Extract the (X, Y) coordinate from the center of the cell holding the provided text.  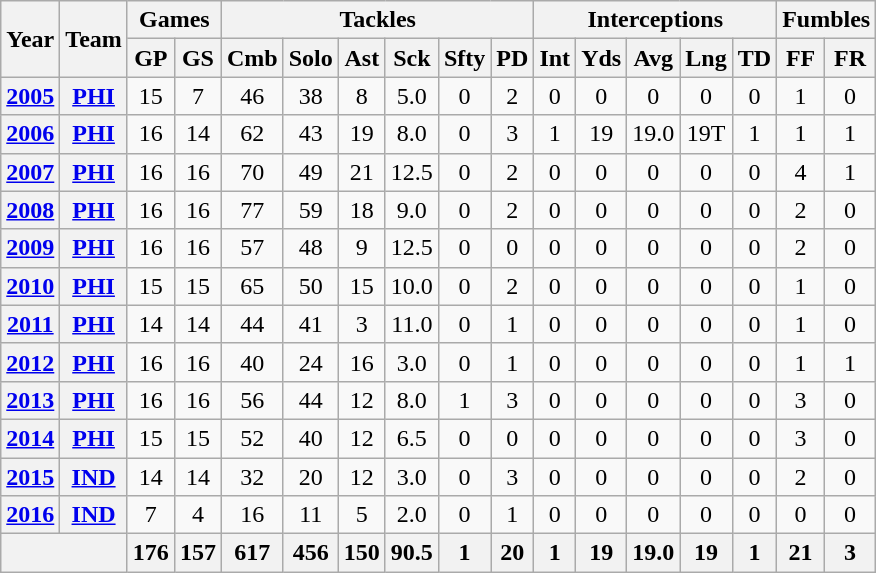
38 (310, 96)
5 (362, 515)
Ast (362, 58)
11.0 (412, 324)
2015 (30, 477)
157 (198, 553)
2005 (30, 96)
Int (555, 58)
Year (30, 39)
FR (850, 58)
90.5 (412, 553)
Fumbles (826, 20)
2013 (30, 400)
Tackles (377, 20)
2016 (30, 515)
Sfty (464, 58)
24 (310, 362)
41 (310, 324)
56 (252, 400)
52 (252, 438)
150 (362, 553)
Solo (310, 58)
43 (310, 134)
9.0 (412, 210)
11 (310, 515)
Cmb (252, 58)
5.0 (412, 96)
57 (252, 248)
Games (174, 20)
48 (310, 248)
2008 (30, 210)
32 (252, 477)
PD (512, 58)
50 (310, 286)
46 (252, 96)
18 (362, 210)
Sck (412, 58)
TD (754, 58)
2012 (30, 362)
Avg (654, 58)
49 (310, 172)
2014 (30, 438)
8 (362, 96)
77 (252, 210)
2010 (30, 286)
GS (198, 58)
2011 (30, 324)
9 (362, 248)
2007 (30, 172)
19T (706, 134)
70 (252, 172)
Lng (706, 58)
6.5 (412, 438)
617 (252, 553)
2006 (30, 134)
Team (94, 39)
59 (310, 210)
62 (252, 134)
2009 (30, 248)
2.0 (412, 515)
10.0 (412, 286)
176 (150, 553)
456 (310, 553)
65 (252, 286)
Interceptions (656, 20)
FF (801, 58)
GP (150, 58)
Yds (602, 58)
